From the cell containing the given text, extract its center point as [x, y] coordinate. 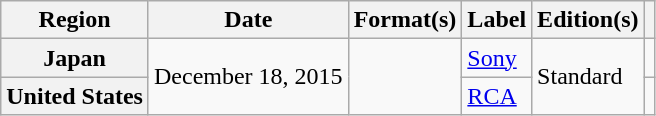
Date [248, 20]
Japan [75, 58]
Sony [497, 58]
United States [75, 96]
December 18, 2015 [248, 77]
Region [75, 20]
Standard [588, 77]
Label [497, 20]
Format(s) [405, 20]
RCA [497, 96]
Edition(s) [588, 20]
